Extract the (X, Y) coordinate from the center of the cell holding the provided text.  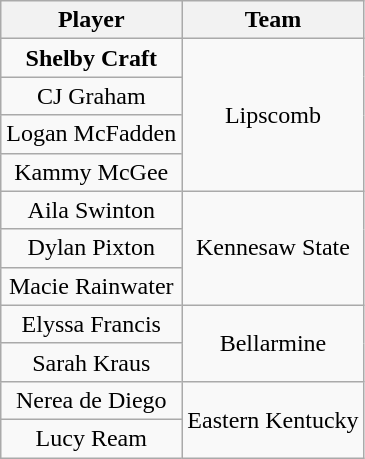
Dylan Pixton (92, 248)
Team (273, 20)
Lipscomb (273, 115)
Macie Rainwater (92, 286)
Bellarmine (273, 343)
Elyssa Francis (92, 324)
Kammy McGee (92, 172)
CJ Graham (92, 96)
Shelby Craft (92, 58)
Lucy Ream (92, 438)
Nerea de Diego (92, 400)
Aila Swinton (92, 210)
Sarah Kraus (92, 362)
Logan McFadden (92, 134)
Eastern Kentucky (273, 419)
Kennesaw State (273, 248)
Player (92, 20)
